Extract the (x, y) coordinate from the center of the cell holding the provided text.  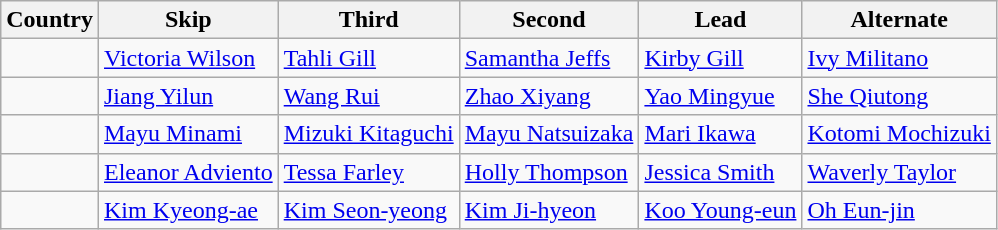
Kim Kyeong-ae (188, 210)
Samantha Jeffs (549, 58)
Victoria Wilson (188, 58)
Lead (720, 20)
Jiang Yilun (188, 96)
Mayu Minami (188, 134)
She Qiutong (899, 96)
Kirby Gill (720, 58)
Skip (188, 20)
Third (368, 20)
Mayu Natsuizaka (549, 134)
Country (50, 20)
Holly Thompson (549, 172)
Second (549, 20)
Alternate (899, 20)
Oh Eun-jin (899, 210)
Tahli Gill (368, 58)
Ivy Militano (899, 58)
Koo Young-eun (720, 210)
Yao Mingyue (720, 96)
Mizuki Kitaguchi (368, 134)
Kim Ji-hyeon (549, 210)
Mari Ikawa (720, 134)
Wang Rui (368, 96)
Kotomi Mochizuki (899, 134)
Tessa Farley (368, 172)
Eleanor Adviento (188, 172)
Zhao Xiyang (549, 96)
Waverly Taylor (899, 172)
Kim Seon-yeong (368, 210)
Jessica Smith (720, 172)
